From the cell containing the given text, extract its center point as (x, y) coordinate. 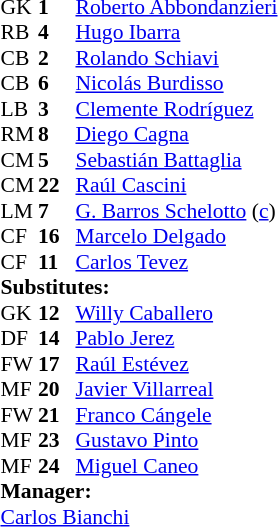
Nicolás Burdisso (176, 83)
11 (57, 262)
12 (57, 313)
Sebastián Battaglia (176, 160)
2 (57, 58)
LB (19, 109)
Franco Cángele (176, 415)
5 (57, 160)
24 (57, 466)
6 (57, 83)
23 (57, 441)
21 (57, 415)
16 (57, 237)
Miguel Caneo (176, 466)
RM (19, 135)
3 (57, 109)
GK (19, 313)
7 (57, 211)
Substitutes: (138, 287)
RB (19, 33)
G. Barros Schelotto (c) (176, 211)
Raúl Estévez (176, 364)
Gustavo Pinto (176, 441)
Pablo Jerez (176, 339)
22 (57, 185)
Rolando Schiavi (176, 58)
Hugo Ibarra (176, 33)
8 (57, 135)
Carlos Tevez (176, 262)
14 (57, 339)
4 (57, 33)
DF (19, 339)
Raúl Cascini (176, 185)
Javier Villarreal (176, 389)
LM (19, 211)
Manager: (138, 491)
20 (57, 389)
Diego Cagna (176, 135)
Willy Caballero (176, 313)
17 (57, 364)
Clemente Rodríguez (176, 109)
Marcelo Delgado (176, 237)
